From the cell containing the given text, extract its center point as [x, y] coordinate. 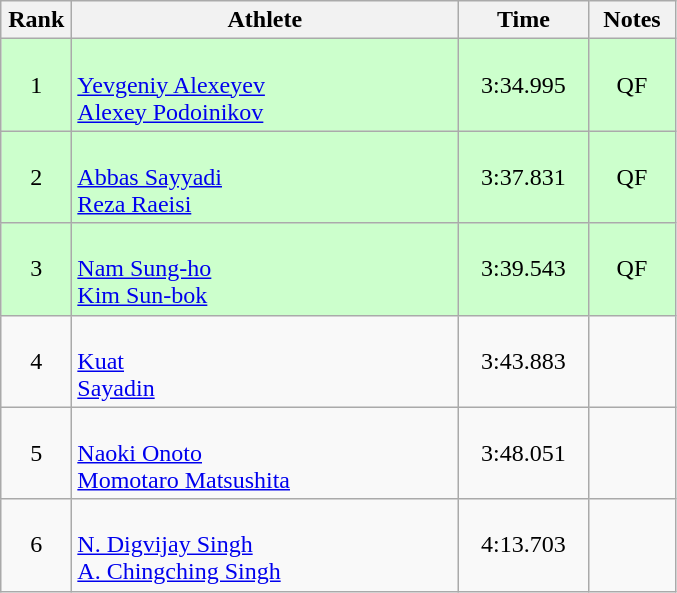
2 [36, 177]
Notes [632, 20]
3:43.883 [524, 361]
4 [36, 361]
1 [36, 85]
3:37.831 [524, 177]
Rank [36, 20]
Time [524, 20]
KuatSayadin [265, 361]
Athlete [265, 20]
Yevgeniy AlexeyevAlexey Podoinikov [265, 85]
Naoki OnotoMomotaro Matsushita [265, 453]
3 [36, 269]
4:13.703 [524, 545]
5 [36, 453]
6 [36, 545]
Nam Sung-hoKim Sun-bok [265, 269]
N. Digvijay SinghA. Chingching Singh [265, 545]
3:48.051 [524, 453]
3:34.995 [524, 85]
3:39.543 [524, 269]
Abbas SayyadiReza Raeisi [265, 177]
